Pinpoint the cell where the given text exists, returning its [X, Y] midpoint coordinate. 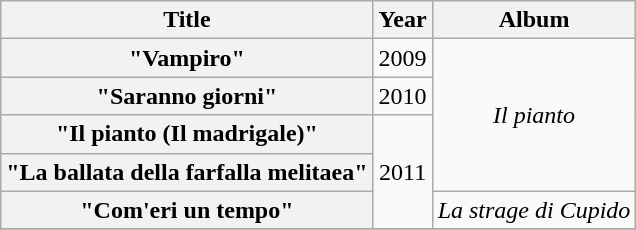
La strage di Cupido [534, 210]
2009 [402, 58]
"Il pianto (Il madrigale)" [187, 134]
Year [402, 20]
"Vampiro" [187, 58]
Album [534, 20]
"Com'eri un tempo" [187, 210]
2010 [402, 96]
2011 [402, 172]
"La ballata della farfalla melitaea" [187, 172]
Il pianto [534, 115]
Title [187, 20]
"Saranno giorni" [187, 96]
